Return the [x, y] coordinate for the center point of the cell that contains the specified text.  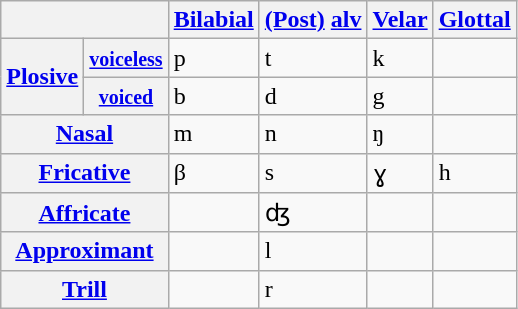
Fricative [84, 173]
h [474, 173]
ŋ [400, 134]
voiceless [126, 58]
t [313, 58]
Plosive [42, 77]
β [214, 173]
ʤ [313, 213]
Nasal [84, 134]
Trill [84, 289]
Glottal [474, 20]
r [313, 289]
b [214, 96]
ɣ [400, 173]
(Post) alv [313, 20]
l [313, 251]
s [313, 173]
m [214, 134]
Velar [400, 20]
p [214, 58]
voiced [126, 96]
n [313, 134]
Approximant [84, 251]
g [400, 96]
Affricate [84, 213]
k [400, 58]
Bilabial [214, 20]
d [313, 96]
